Detect which cell encompasses the target text, then output its (x, y) center coordinate. 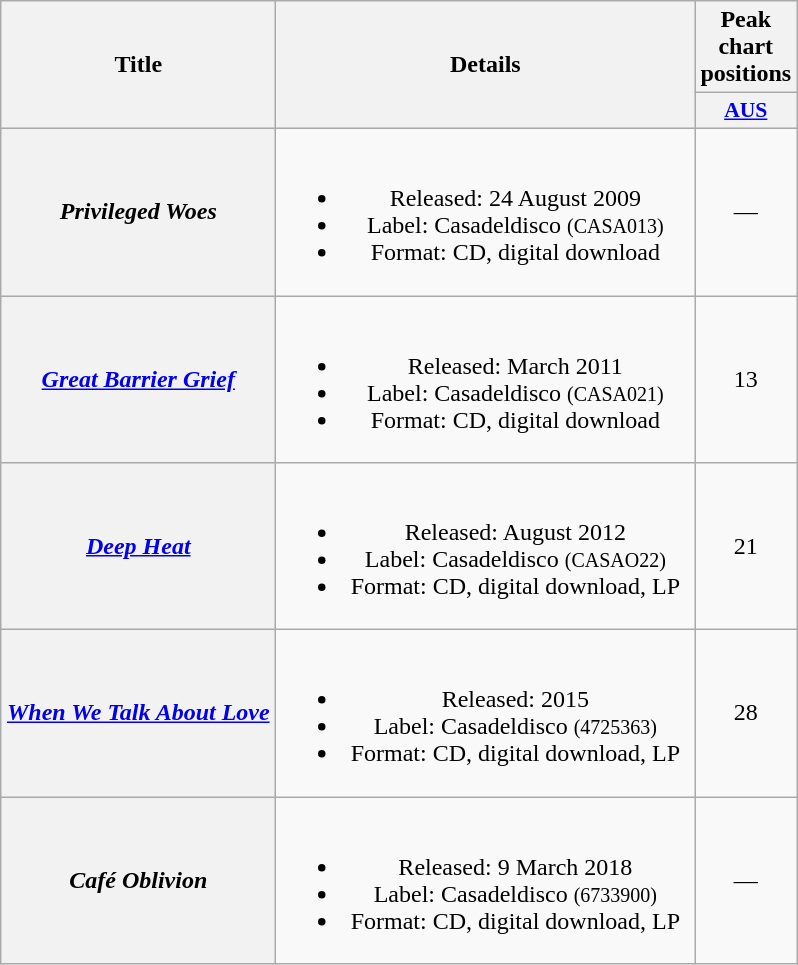
Released: March 2011Label: Casadeldisco (CASA021)Format: CD, digital download (486, 380)
Released: 2015Label: Casadeldisco (4725363)Format: CD, digital download, LP (486, 714)
Released: 24 August 2009Label: Casadeldisco (CASA013)Format: CD, digital download (486, 212)
When We Talk About Love (138, 714)
AUS (746, 111)
Released: August 2012Label: Casadeldisco (CASAO22)Format: CD, digital download, LP (486, 546)
21 (746, 546)
Deep Heat (138, 546)
Title (138, 65)
Café Oblivion (138, 880)
Details (486, 65)
Great Barrier Grief (138, 380)
Peak chart positions (746, 47)
13 (746, 380)
28 (746, 714)
Released: 9 March 2018Label: Casadeldisco (6733900)Format: CD, digital download, LP (486, 880)
Privileged Woes (138, 212)
